Pinpoint the cell where the given text exists, returning its (x, y) midpoint coordinate. 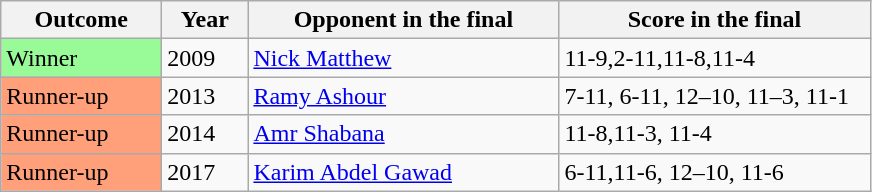
11-9,2-11,11-8,11-4 (714, 58)
6-11,11-6, 12–10, 11-6 (714, 172)
2013 (205, 96)
2014 (205, 134)
2017 (205, 172)
Amr Shabana (404, 134)
2009 (205, 58)
7-11, 6-11, 12–10, 11–3, 11-1 (714, 96)
Opponent in the final (404, 20)
Ramy Ashour (404, 96)
Score in the final (714, 20)
Winner (82, 58)
Year (205, 20)
Outcome (82, 20)
Nick Matthew (404, 58)
Karim Abdel Gawad (404, 172)
11-8,11-3, 11-4 (714, 134)
